Find where the given text appears and provide that cell's center as (X, Y) coordinate. 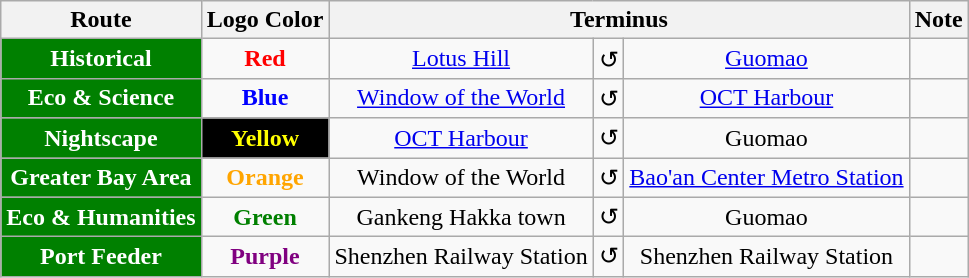
Red (265, 59)
Historical (101, 59)
Logo Color (265, 20)
Green (265, 217)
Orange (265, 178)
Blue (265, 98)
Yellow (265, 138)
Note (938, 20)
Port Feeder (101, 257)
Greater Bay Area (101, 178)
Route (101, 20)
Nightscape (101, 138)
Eco & Science (101, 98)
Gankeng Hakka town (461, 217)
Eco & Humanities (101, 217)
Purple (265, 257)
Terminus (619, 20)
Bao'an Center Metro Station (766, 178)
Lotus Hill (461, 59)
